Capture the cell that displays the provided text and extract its [X, Y] central coordinate. 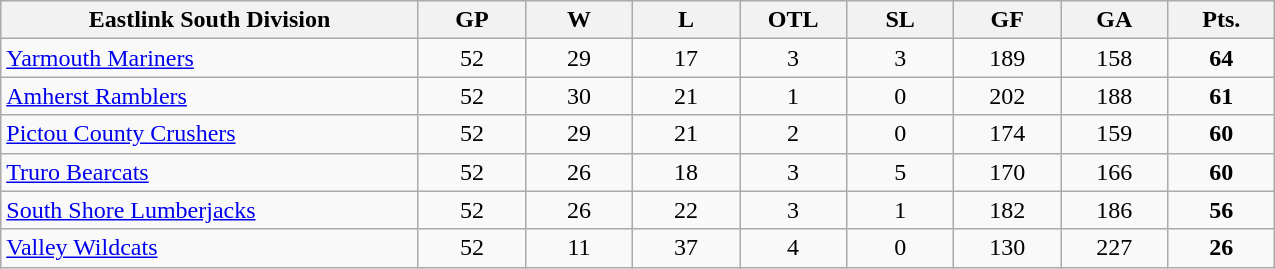
30 [578, 96]
166 [1114, 172]
174 [1008, 134]
Yarmouth Mariners [210, 58]
11 [578, 248]
GF [1008, 20]
GA [1114, 20]
188 [1114, 96]
22 [686, 210]
61 [1222, 96]
227 [1114, 248]
OTL [794, 20]
170 [1008, 172]
182 [1008, 210]
Truro Bearcats [210, 172]
158 [1114, 58]
130 [1008, 248]
37 [686, 248]
18 [686, 172]
Valley Wildcats [210, 248]
GP [472, 20]
Pictou County Crushers [210, 134]
56 [1222, 210]
64 [1222, 58]
Eastlink South Division [210, 20]
Amherst Ramblers [210, 96]
5 [900, 172]
Pts. [1222, 20]
189 [1008, 58]
186 [1114, 210]
202 [1008, 96]
SL [900, 20]
17 [686, 58]
4 [794, 248]
159 [1114, 134]
2 [794, 134]
W [578, 20]
L [686, 20]
South Shore Lumberjacks [210, 210]
